For the text-containing cell, return its midpoint in [x, y] coordinate format. 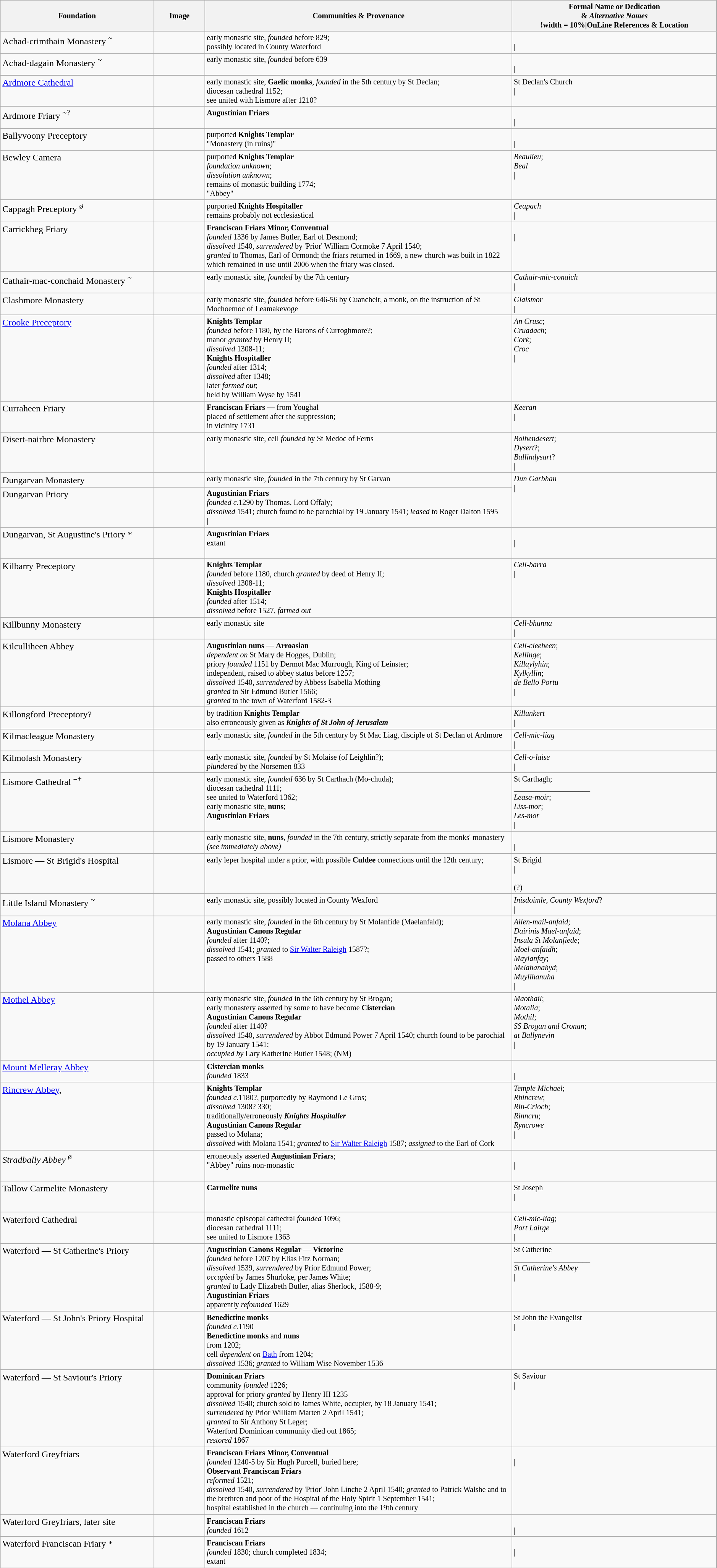
Augustinian Friars [359, 118]
Formal Name or Dedication & Alternative Names!width = 10%|OnLine References & Location [614, 16]
St Joseph| [614, 1197]
Mothel Abbey [77, 1027]
Little Island Monastery ~ [77, 905]
Augustinian Friarsfounded c.1290 by Thomas, Lord Offaly;dissolved 1541; church found to be parochial by 19 January 1541; leased to Roger Dalton 1595| [359, 507]
St Saviour| [614, 1409]
Cell-cleeheen;Kellinge;Killaylyhin;Kylkyllin;de Bello Portu| [614, 673]
Crooke Preceptory [77, 358]
Cell-bhunna| [614, 628]
Franciscan Friarsfounded 1830; church completed 1834;extant [359, 1552]
Dungarvan Priory [77, 507]
Cell-mic-liag;Port Lairge| [614, 1228]
Achad-dagain Monastery ~ [77, 64]
Bewley Camera [77, 175]
Ceapach| [614, 211]
Foundation [77, 16]
Waterford Franciscan Friary * [77, 1552]
early monastic site, nuns, founded in the 7th century, strictly separate from the monks' monastery (see immediately above) [359, 843]
Dun Garbhan| [614, 500]
An Crusc;Cruadach;Cork;Croc| [614, 358]
early monastic site [359, 628]
Killongford Preceptory? [77, 718]
early monastic site, founded before 639 [359, 64]
purported Knights Templar"Monastery (in ruins)" [359, 139]
early leper hospital under a prior, with possible Culdee connections until the 12th century; [359, 873]
Lismore Cathedral =+ [77, 802]
Waterford — St John's Priory Hospital [77, 1341]
Maothail;Motalia;Mothil;SS Brogan and Cronan;at Ballynevin| [614, 1027]
early monastic site, possibly located in County Wexford [359, 905]
Carmelite nuns [359, 1197]
Dungarvan, St Augustine's Priory * [77, 543]
Temple Michael;Rhincrew;Rin-Crioch;Rinncru;Ryncrowe| [614, 1116]
early monastic site, founded before 646-56 by Cuancheir, a monk, on the instruction of St Mochoemoc of Leamakevoge [359, 304]
Disert-nairbre Monastery [77, 452]
Lismore — St Brigid's Hospital [77, 873]
Kilbarry Preceptory [77, 588]
Communities & Provenance [359, 16]
Beaulieu;Beal| [614, 175]
early monastic site, Gaelic monks, founded in the 5th century by St Declan;diocesan cathedral 1152;see united with Lismore after 1210? [359, 91]
Killbunny Monastery [77, 628]
Cathair-mac-conchaid Monastery ~ [77, 282]
Lismore Monastery [77, 843]
St Brigid| (?) [614, 873]
Kilmolash Monastery [77, 762]
early monastic site, cell founded by St Medoc of Ferns [359, 452]
Stradbally Abbey ø [77, 1166]
Cathair-mic-conaich| [614, 282]
Carrickbeg Friary [77, 247]
Dungarvan Monastery [77, 480]
Waterford — St Catherine's Priory [77, 1277]
Rincrew Abbey, [77, 1116]
monastic episcopal cathedral founded 1096;diocesan cathedral 1111;see united to Lismore 1363 [359, 1228]
Ailen-mail-anfaid;Dairinis Mael-anfaid;Insula St Molanfiede;Moel-anfaidh;Maylanfay;Melahanahyd;Muyllhanuha| [614, 954]
early monastic site, founded by the 7th century [359, 282]
Waterford Cathedral [77, 1228]
Franciscan Friarsfounded 1612 [359, 1526]
Augustinian Friarsextant [359, 543]
Waterford Greyfriars, later site [77, 1526]
Cappagh Preceptory ø [77, 211]
Ballyvoony Preceptory [77, 139]
Kilmacleague Monastery [77, 740]
early monastic site, founded before 829;possibly located in County Waterford [359, 43]
early monastic site, founded in the 7th century by St Garvan [359, 480]
Mount Melleray Abbey [77, 1071]
Achad-crimthain Monastery ~ [77, 43]
Inisdoimle, County Wexford?| [614, 905]
Keeran| [614, 417]
Tallow Carmelite Monastery [77, 1197]
Cell-o-laise| [614, 762]
Kilculliheen Abbey [77, 673]
Cell-mic-liag| [614, 740]
early monastic site, founded by St Molaise (of Leighlin?);plundered by the Norsemen 833 [359, 762]
St Catherine____________________St Catherine's Abbey| [614, 1277]
Curraheen Friary [77, 417]
erroneously asserted Augustinian Friars;"Abbey" ruins non-monastic [359, 1166]
Image [180, 16]
Bolhendesert;Dysert?;Ballindysart?| [614, 452]
Cell-barra| [614, 588]
by tradition Knights Templaralso erroneously given as Knights of St John of Jerusalem [359, 718]
Cistercian monksfounded 1833 [359, 1071]
Clashmore Monastery [77, 304]
Ardmore Friary ~? [77, 118]
Waterford Greyfriars [77, 1481]
Franciscan Friars — from Youghalplaced of settlement after the suppression;in vicinity 1731 [359, 417]
St Carthagh;____________________Leasa-moir;Liss-mor;Les-mor| [614, 802]
St Declan's Church| [614, 91]
purported Knights Hospitallerremains probably not ecclesiastical [359, 211]
St John the Evangelist| [614, 1341]
early monastic site, founded in the 5th century by St Mac Liag, disciple of St Declan of Ardmore [359, 740]
Glaismor| [614, 304]
Waterford — St Saviour's Priory [77, 1409]
Ardmore Cathedral [77, 91]
Killunkert| [614, 718]
Molana Abbey [77, 954]
purported Knights Templarfoundation unknown;dissolution unknown;remains of monastic building 1774;"Abbey" [359, 175]
